Scan for the cell matching the given text and deliver its [x, y] coordinate at center. 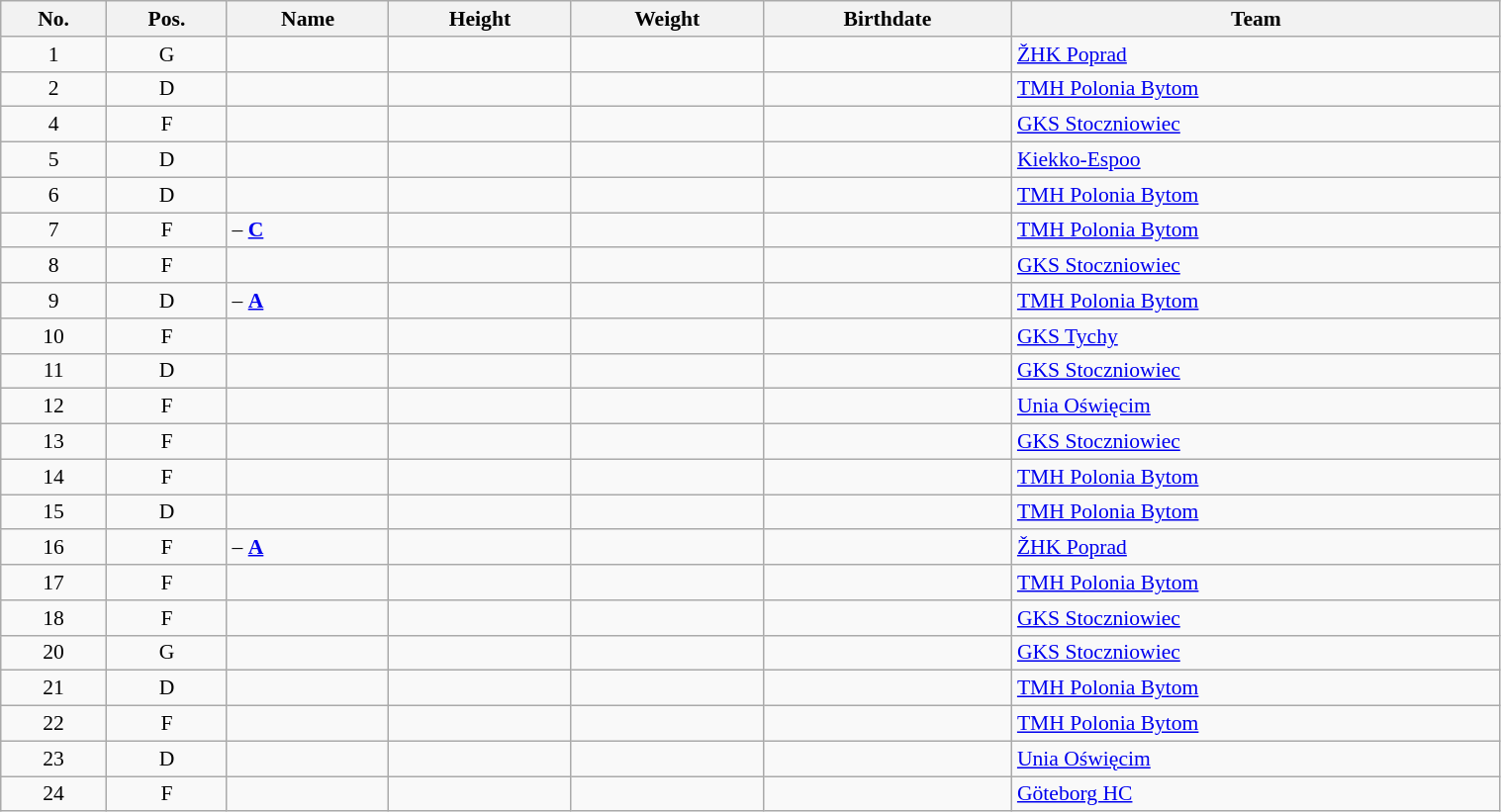
Height [481, 19]
Name [307, 19]
14 [53, 477]
18 [53, 618]
10 [53, 336]
23 [53, 759]
Birthdate [888, 19]
– C [307, 230]
GKS Tychy [1257, 336]
12 [53, 406]
4 [53, 125]
11 [53, 371]
5 [53, 160]
21 [53, 688]
15 [53, 512]
22 [53, 724]
17 [53, 583]
1 [53, 54]
20 [53, 653]
2 [53, 89]
7 [53, 230]
No. [53, 19]
Göteborg HC [1257, 794]
8 [53, 266]
9 [53, 301]
Kiekko-Espoo [1257, 160]
Weight [667, 19]
16 [53, 548]
13 [53, 442]
Team [1257, 19]
6 [53, 195]
Pos. [166, 19]
24 [53, 794]
